Find where the given text appears and provide that cell's center as (x, y) coordinate. 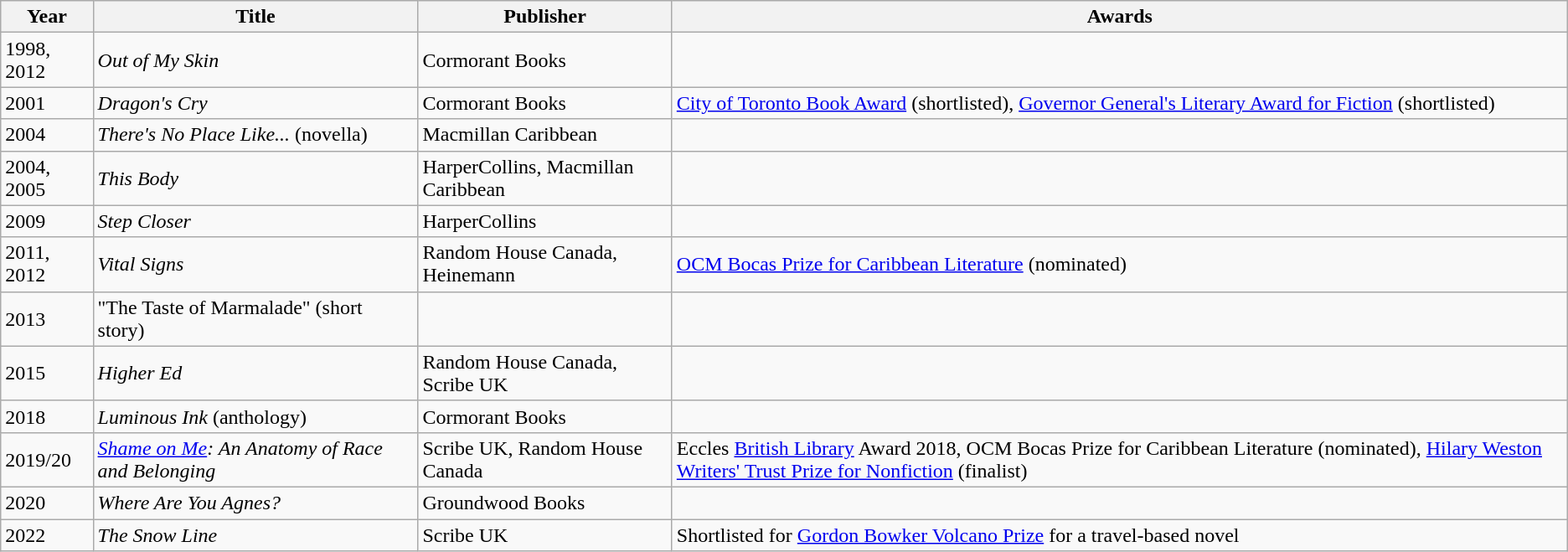
Scribe UK (544, 535)
Macmillan Caribbean (544, 135)
"The Taste of Marmalade" (short story) (255, 318)
2015 (47, 374)
2013 (47, 318)
There's No Place Like... (novella) (255, 135)
2001 (47, 103)
Vital Signs (255, 265)
Step Closer (255, 221)
OCM Bocas Prize for Caribbean Literature (nominated) (1119, 265)
Random House Canada, Scribe UK (544, 374)
City of Toronto Book Award (shortlisted), Governor General's Literary Award for Fiction (shortlisted) (1119, 103)
Eccles British Library Award 2018, OCM Bocas Prize for Caribbean Literature (nominated), Hilary Weston Writers' Trust Prize for Nonfiction (finalist) (1119, 459)
HarperCollins, Macmillan Caribbean (544, 178)
Shortlisted for Gordon Bowker Volcano Prize for a travel-based novel (1119, 535)
Random House Canada, Heinemann (544, 265)
Scribe UK, Random House Canada (544, 459)
2009 (47, 221)
2004, 2005 (47, 178)
Title (255, 17)
Luminous Ink (anthology) (255, 416)
Publisher (544, 17)
Out of My Skin (255, 60)
2020 (47, 503)
1998, 2012 (47, 60)
2018 (47, 416)
2019/20 (47, 459)
Year (47, 17)
Shame on Me: An Anatomy of Race and Belonging (255, 459)
Higher Ed (255, 374)
2022 (47, 535)
The Snow Line (255, 535)
Where Are You Agnes? (255, 503)
Groundwood Books (544, 503)
2011, 2012 (47, 265)
2004 (47, 135)
This Body (255, 178)
Awards (1119, 17)
HarperCollins (544, 221)
Dragon's Cry (255, 103)
